Detect which cell encompasses the target text, then output its (x, y) center coordinate. 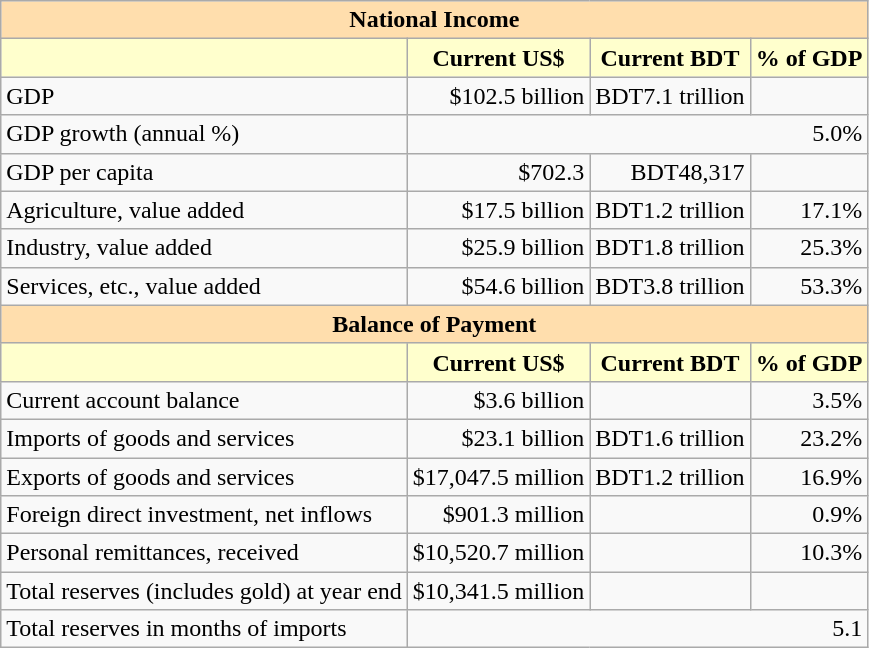
GDP per capita (204, 172)
BDT3.8 trillion (670, 286)
$54.6 billion (498, 286)
Services, etc., value added (204, 286)
Agriculture, value added (204, 210)
Imports of goods and services (204, 438)
$17.5 billion (498, 210)
$25.9 billion (498, 248)
Balance of Payment (434, 324)
3.5% (809, 400)
Total reserves (includes gold) at year end (204, 591)
National Income (434, 20)
16.9% (809, 477)
$23.1 billion (498, 438)
53.3% (809, 286)
BDT48,317 (670, 172)
10.3% (809, 553)
BDT1.6 trillion (670, 438)
5.0% (638, 134)
$901.3 million (498, 515)
$702.3 (498, 172)
Industry, value added (204, 248)
$17,047.5 million (498, 477)
Total reserves in months of imports (204, 629)
17.1% (809, 210)
GDP growth (annual %) (204, 134)
$10,520.7 million (498, 553)
$102.5 billion (498, 96)
23.2% (809, 438)
Foreign direct investment, net inflows (204, 515)
0.9% (809, 515)
25.3% (809, 248)
BDT1.8 trillion (670, 248)
5.1 (638, 629)
Current account balance (204, 400)
GDP (204, 96)
BDT7.1 trillion (670, 96)
Exports of goods and services (204, 477)
$10,341.5 million (498, 591)
$3.6 billion (498, 400)
Personal remittances, received (204, 553)
